Provide the (X, Y) coordinate of the cell's center where the given text is located.  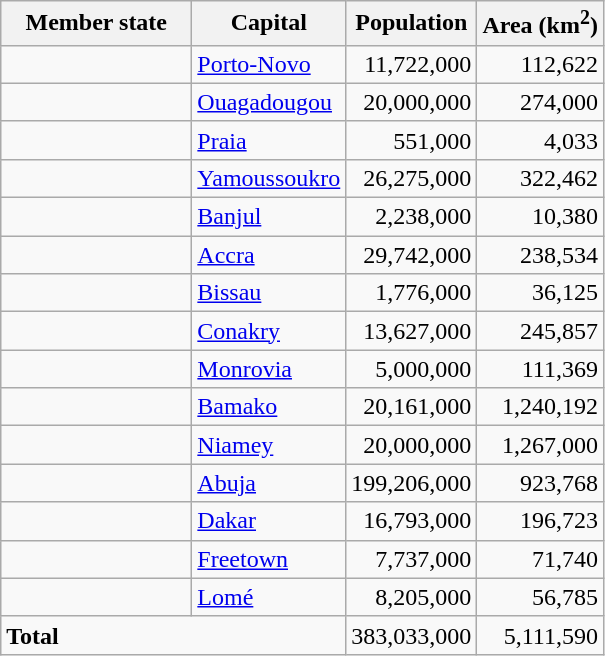
274,000 (540, 102)
Member state (96, 24)
5,000,000 (412, 369)
923,768 (540, 483)
Porto-Novo (269, 64)
Abuja (269, 483)
29,742,000 (412, 255)
238,534 (540, 255)
Monrovia (269, 369)
111,369 (540, 369)
Yamoussoukro (269, 178)
8,205,000 (412, 597)
36,125 (540, 293)
26,275,000 (412, 178)
1,776,000 (412, 293)
56,785 (540, 597)
Banjul (269, 217)
16,793,000 (412, 521)
Lomé (269, 597)
Niamey (269, 445)
Accra (269, 255)
383,033,000 (412, 635)
Bissau (269, 293)
Ouagadougou (269, 102)
Dakar (269, 521)
196,723 (540, 521)
1,267,000 (540, 445)
Bamako (269, 407)
11,722,000 (412, 64)
Area (km2) (540, 24)
Conakry (269, 331)
322,462 (540, 178)
1,240,192 (540, 407)
Praia (269, 140)
Total (174, 635)
112,622 (540, 64)
4,033 (540, 140)
5,111,590 (540, 635)
Population (412, 24)
245,857 (540, 331)
71,740 (540, 559)
199,206,000 (412, 483)
551,000 (412, 140)
2,238,000 (412, 217)
Capital (269, 24)
Freetown (269, 559)
7,737,000 (412, 559)
20,161,000 (412, 407)
13,627,000 (412, 331)
10,380 (540, 217)
